Find where the given text appears and provide that cell's center as (x, y) coordinate. 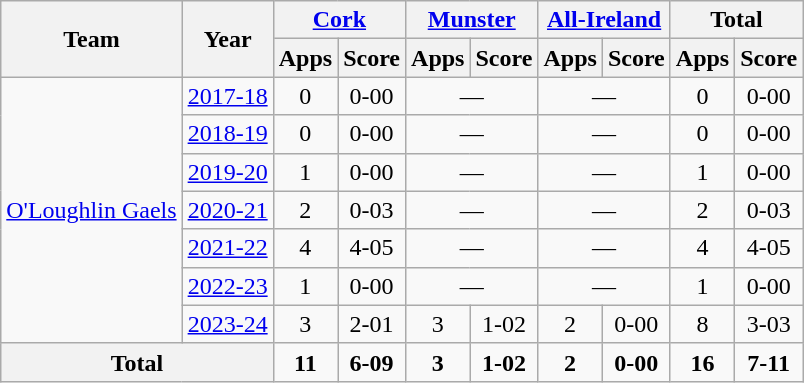
O'Loughlin Gaels (92, 210)
2020-21 (228, 210)
8 (702, 324)
Year (228, 39)
2023-24 (228, 324)
3-03 (769, 324)
6-09 (372, 362)
16 (702, 362)
Munster (472, 20)
2-01 (372, 324)
2018-19 (228, 134)
Cork (339, 20)
All-Ireland (604, 20)
7-11 (769, 362)
2019-20 (228, 172)
2021-22 (228, 248)
2022-23 (228, 286)
11 (305, 362)
2017-18 (228, 96)
Team (92, 39)
